Determine the (X, Y) coordinate at the center of the cell enclosing the given text.  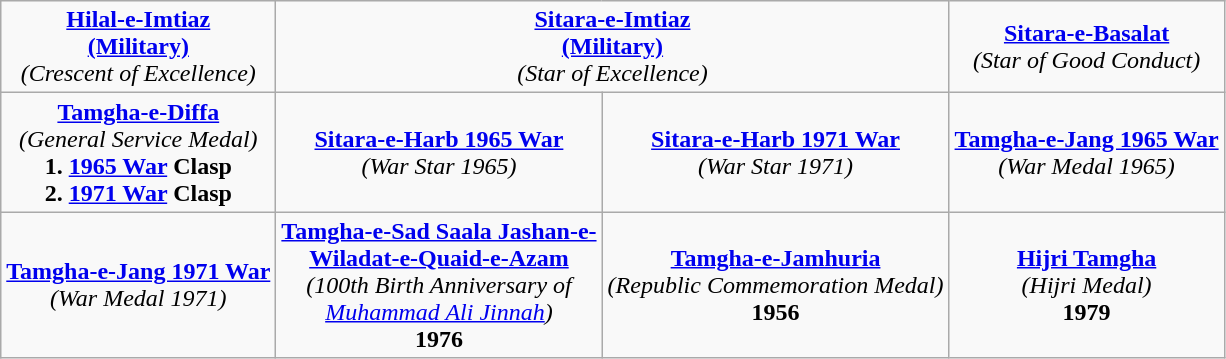
Tamgha-e-Diffa(General Service Medal)1. 1965 War Clasp2. 1971 War Clasp (138, 152)
Tamgha-e-Jamhuria(Republic Commemoration Medal)1956 (776, 285)
Sitara-e-Basalat(Star of Good Conduct) (1086, 47)
Sitara-e-Harb 1965 War(War Star 1965) (439, 152)
Tamgha-e-Sad Saala Jashan-e-Wiladat-e-Quaid-e-Azam(100th Birth Anniversary ofMuhammad Ali Jinnah)1976 (439, 285)
Tamgha-e-Jang 1971 War(War Medal 1971) (138, 285)
Hijri Tamgha(Hijri Medal)1979 (1086, 285)
Tamgha-e-Jang 1965 War(War Medal 1965) (1086, 152)
Sitara-e-Imtiaz(Military)(Star of Excellence) (612, 47)
Sitara-e-Harb 1971 War(War Star 1971) (776, 152)
Hilal-e-Imtiaz(Military)(Crescent of Excellence) (138, 47)
